Identify which cell holds the provided text, then report its [X, Y] central coordinate. 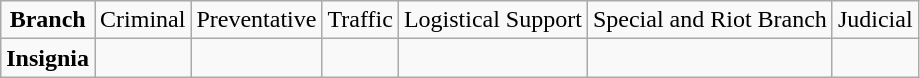
Special and Riot Branch [710, 20]
Criminal [143, 20]
Branch [48, 20]
Preventative [256, 20]
Insignia [48, 58]
Logistical Support [492, 20]
Traffic [360, 20]
Judicial [875, 20]
